Capture the cell that displays the provided text and extract its [x, y] central coordinate. 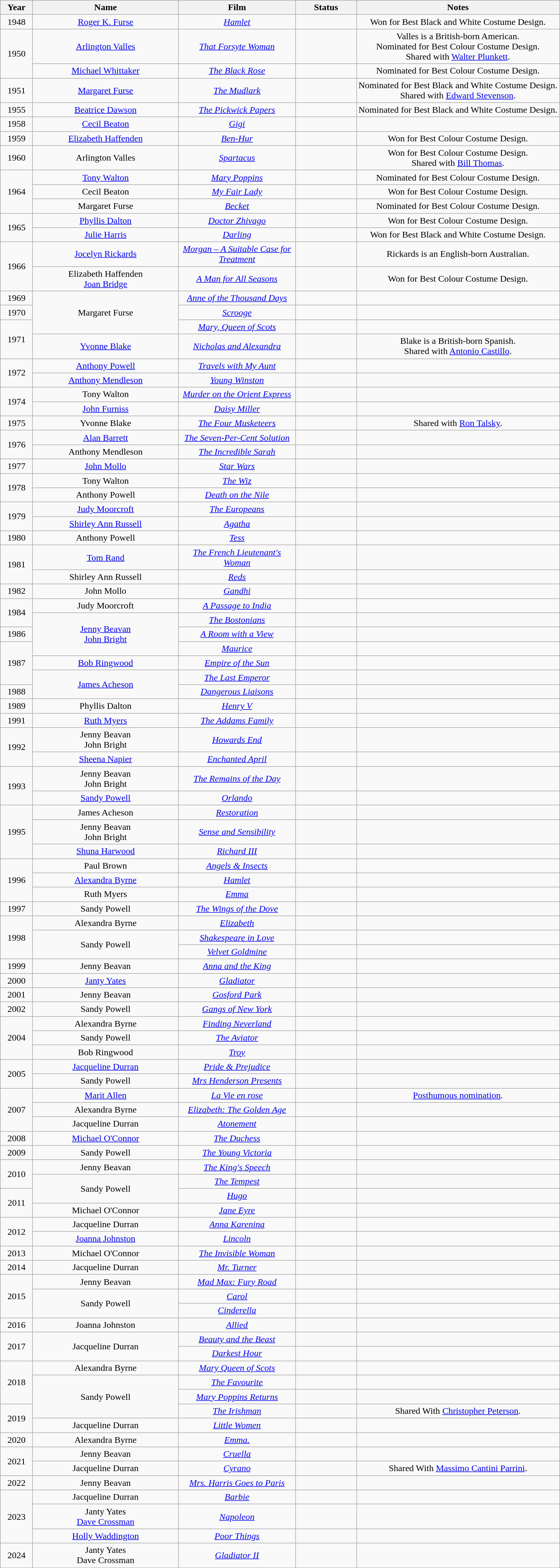
1996 [17, 880]
1975 [17, 423]
2002 [17, 1009]
2022 [17, 1483]
1998 [17, 937]
Poor Things [237, 1536]
Anna Karenina [237, 1225]
The Bostonians [237, 620]
Shared With Christopher Peterson. [458, 1411]
Gangs of New York [237, 1009]
Restoration [237, 812]
1991 [17, 720]
The Pickwick Papers [237, 110]
Valles is a British-born American.Nominated for Best Colour Costume Design.Shared with Walter Plunkett. [458, 46]
Marit Allen [106, 1095]
Mrs. Harris Goes to Paris [237, 1483]
Janty Yates [106, 981]
Year [17, 8]
Allied [237, 1325]
1992 [17, 747]
Death on the Nile [237, 495]
Beatrice Dawson [106, 110]
The Duchess [237, 1138]
Film [237, 8]
The King's Speech [237, 1167]
Mr. Turner [237, 1268]
1955 [17, 110]
Spartacus [237, 158]
1974 [17, 402]
Ben-Hur [237, 138]
1948 [17, 22]
1965 [17, 228]
Alan Barrett [106, 437]
Rickards is an English-born Australian. [458, 254]
1964 [17, 192]
1972 [17, 373]
Lincoln [237, 1239]
Shuna Harwood [106, 851]
The Aviator [237, 1038]
2010 [17, 1174]
Gosford Park [237, 995]
The Invisible Woman [237, 1253]
1999 [17, 966]
2000 [17, 981]
The Black Rose [237, 71]
Michael Whittaker [106, 71]
The Remains of the Day [237, 779]
2020 [17, 1440]
Darling [237, 235]
1959 [17, 138]
1976 [17, 444]
Won for Best Colour Costume Design.Shared with Bill Thomas. [458, 158]
1969 [17, 298]
The Four Musketeers [237, 423]
1950 [17, 54]
1986 [17, 634]
Mad Max: Fury Road [237, 1282]
Beauty and the Beast [237, 1339]
Emma. [237, 1440]
La Vie en rose [237, 1095]
Barbie [237, 1497]
That Forsyte Woman [237, 46]
The Young Victoria [237, 1153]
Jane Eyre [237, 1210]
2013 [17, 1253]
The Seven-Per-Cent Solution [237, 437]
Notes [458, 8]
1981 [17, 565]
The Europeans [237, 509]
Henry V [237, 706]
1978 [17, 488]
Angels & Insects [237, 866]
Sheena Napier [106, 759]
Jocelyn Rickards [106, 254]
1989 [17, 706]
Shakespeare in Love [237, 937]
Richard III [237, 851]
Travels with My Aunt [237, 366]
2011 [17, 1203]
Elizabeth Haffenden [106, 138]
Enchanted April [237, 759]
Young Winston [237, 380]
Shared with Ron Talsky. [458, 423]
Cruella [237, 1454]
The Wiz [237, 481]
1970 [17, 313]
Sense and Sensibility [237, 832]
Atonement [237, 1124]
The Last Emperor [237, 677]
Empire of the Sun [237, 663]
2015 [17, 1296]
1979 [17, 517]
John Furniss [106, 409]
A Room with a View [237, 634]
Maurice [237, 648]
2001 [17, 995]
Cinderella [237, 1310]
1988 [17, 691]
Nicholas and Alexandra [237, 346]
Mary, Queen of Scots [237, 327]
Hugo [237, 1196]
Little Women [237, 1425]
Mary Poppins Returns [237, 1396]
The French Lieutenant's Woman [237, 557]
2021 [17, 1461]
Darkest Hour [237, 1353]
1951 [17, 90]
Carol [237, 1296]
2007 [17, 1110]
1995 [17, 832]
1993 [17, 786]
Tess [237, 538]
Gladiator II [237, 1556]
Star Wars [237, 466]
The Mudlark [237, 90]
Gigi [237, 124]
My Fair Lady [237, 192]
Dangerous Liaisons [237, 691]
Gladiator [237, 981]
Gandhi [237, 591]
2016 [17, 1325]
Tom Rand [106, 557]
Julie Harris [106, 235]
1971 [17, 339]
Shared With Massimo Cantini Parrini. [458, 1468]
2018 [17, 1382]
1987 [17, 663]
Paul Brown [106, 866]
Orlando [237, 798]
Becket [237, 206]
2023 [17, 1516]
2017 [17, 1346]
Name [106, 8]
2012 [17, 1232]
A Man for All Seasons [237, 279]
1980 [17, 538]
Reds [237, 577]
Elizabeth [237, 923]
Scrooge [237, 313]
Velvet Goldmine [237, 952]
Anne of the Thousand Days [237, 298]
The Addams Family [237, 720]
Emma [237, 894]
2019 [17, 1418]
2004 [17, 1038]
2009 [17, 1153]
Mrs Henderson Presents [237, 1081]
Elizabeth: The Golden Age [237, 1110]
The Favourite [237, 1382]
Pride & Prejudice [237, 1067]
1977 [17, 466]
Doctor Zhivago [237, 221]
The Tempest [237, 1181]
The Wings of the Dove [237, 909]
A Passage to India [237, 605]
Status [326, 8]
Daisy Miller [237, 409]
Roger K. Furse [106, 22]
Nominated for Best Black and White Costume Design.Shared with Edward Stevenson. [458, 90]
Anna and the King [237, 966]
Finding Neverland [237, 1024]
Agatha [237, 524]
Troy [237, 1052]
2008 [17, 1138]
1960 [17, 158]
1958 [17, 124]
Holly Waddington [106, 1536]
Nominated for Best Black and White Costume Design. [458, 110]
Murder on the Orient Express [237, 394]
2014 [17, 1268]
Elizabeth HaffendenJoan Bridge [106, 279]
1982 [17, 591]
Napoleon [237, 1516]
1997 [17, 909]
The Irishman [237, 1411]
Morgan – A Suitable Case for Treatment [237, 254]
Mary Queen of Scots [237, 1368]
Posthumous nomination. [458, 1095]
The Incredible Sarah [237, 452]
Cyrano [237, 1468]
2024 [17, 1556]
2005 [17, 1074]
1984 [17, 613]
Blake is a British-born Spanish.Shared with Antonio Castillo. [458, 346]
1966 [17, 267]
Howards End [237, 740]
Mary Poppins [237, 177]
